For the text-containing cell, return its midpoint in [X, Y] coordinate format. 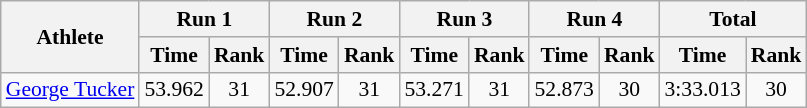
Run 3 [464, 19]
Total [734, 19]
George Tucker [70, 90]
Run 4 [594, 19]
Run 2 [334, 19]
Run 1 [204, 19]
52.907 [304, 90]
53.271 [434, 90]
3:33.013 [703, 90]
53.962 [174, 90]
Athlete [70, 36]
52.873 [564, 90]
